Output the [X, Y] coordinate of the center of the cell containing the given text.  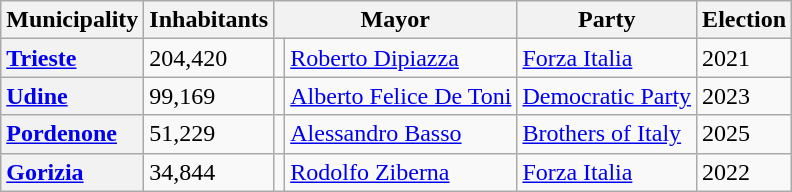
Inhabitants [209, 20]
204,420 [209, 58]
Mayor [396, 20]
Roberto Dipiazza [401, 58]
Party [607, 20]
34,844 [209, 172]
Udine [72, 96]
2022 [744, 172]
Alessandro Basso [401, 134]
2021 [744, 58]
Democratic Party [607, 96]
Pordenone [72, 134]
2025 [744, 134]
99,169 [209, 96]
Brothers of Italy [607, 134]
Trieste [72, 58]
Election [744, 20]
51,229 [209, 134]
Rodolfo Ziberna [401, 172]
Alberto Felice De Toni [401, 96]
Municipality [72, 20]
2023 [744, 96]
Gorizia [72, 172]
